Scan for the cell matching the given text and deliver its [x, y] coordinate at center. 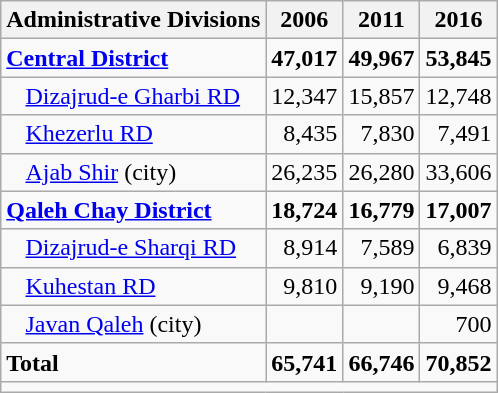
9,810 [304, 286]
12,748 [458, 96]
65,741 [304, 362]
Kuhestan RD [134, 286]
7,491 [458, 134]
15,857 [382, 96]
26,280 [382, 172]
47,017 [304, 58]
Ajab Shir (city) [134, 172]
17,007 [458, 210]
Khezerlu RD [134, 134]
Dizajrud-e Gharbi RD [134, 96]
66,746 [382, 362]
33,606 [458, 172]
16,779 [382, 210]
Central District [134, 58]
2011 [382, 20]
700 [458, 324]
26,235 [304, 172]
18,724 [304, 210]
8,435 [304, 134]
Dizajrud-e Sharqi RD [134, 248]
7,589 [382, 248]
49,967 [382, 58]
2006 [304, 20]
8,914 [304, 248]
Javan Qaleh (city) [134, 324]
6,839 [458, 248]
Total [134, 362]
Qaleh Chay District [134, 210]
12,347 [304, 96]
70,852 [458, 362]
9,190 [382, 286]
9,468 [458, 286]
7,830 [382, 134]
Administrative Divisions [134, 20]
53,845 [458, 58]
2016 [458, 20]
